From the cell containing the given text, extract its center point as (x, y) coordinate. 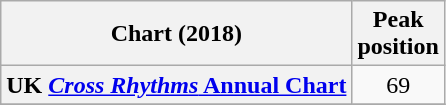
Peakposition (398, 34)
69 (398, 85)
Chart (2018) (176, 34)
UK Cross Rhythms Annual Chart (176, 85)
